Output the (X, Y) coordinate of the center of the cell containing the given text.  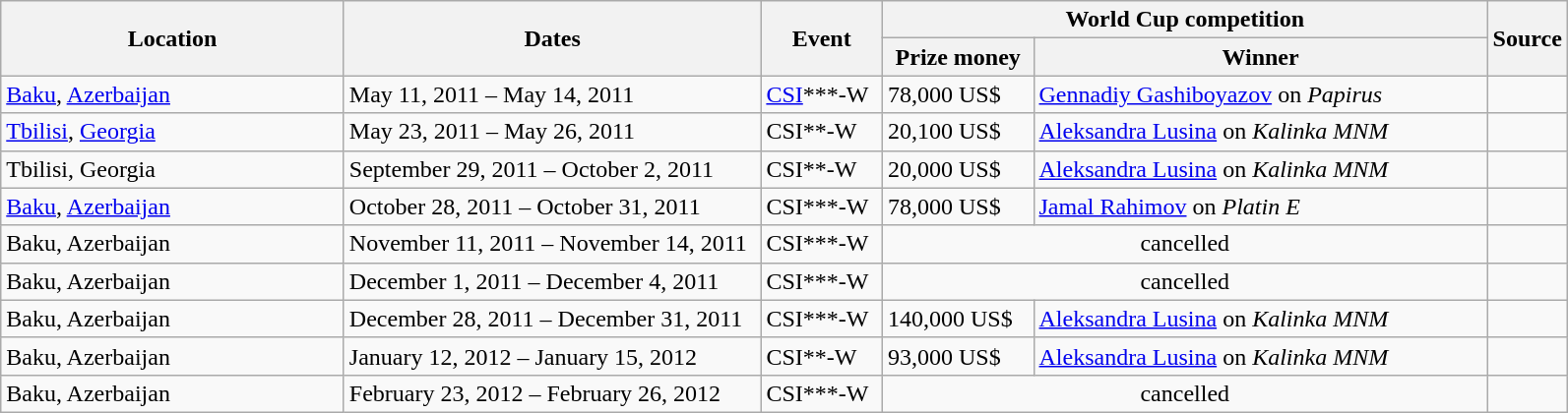
January 12, 2012 – January 15, 2012 (552, 356)
Dates (552, 38)
93,000 US$ (958, 356)
December 28, 2011 – December 31, 2011 (552, 319)
140,000 US$ (958, 319)
World Cup competition (1185, 20)
Location (173, 38)
20,000 US$ (958, 169)
October 28, 2011 – October 31, 2011 (552, 206)
November 11, 2011 – November 14, 2011 (552, 244)
May 11, 2011 – May 14, 2011 (552, 94)
Jamal Rahimov on Platin E (1260, 206)
20,100 US$ (958, 132)
September 29, 2011 – October 2, 2011 (552, 169)
December 1, 2011 – December 4, 2011 (552, 281)
Prize money (958, 57)
Gennadiy Gashiboyazov on Papirus (1260, 94)
Source (1528, 38)
Winner (1260, 57)
February 23, 2012 – February 26, 2012 (552, 393)
May 23, 2011 – May 26, 2011 (552, 132)
Event (822, 38)
